Output the [X, Y] coordinate of the center of the cell containing the given text.  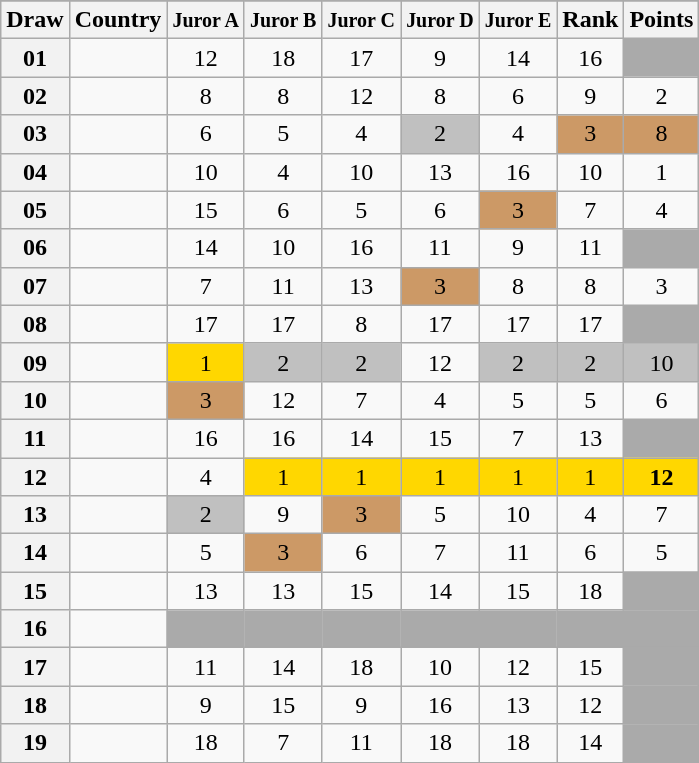
Juror C [362, 20]
05 [35, 210]
06 [35, 248]
Draw [35, 20]
Country [118, 20]
Juror A [206, 20]
09 [35, 362]
Juror D [440, 20]
Juror B [283, 20]
07 [35, 286]
08 [35, 324]
Juror E [518, 20]
19 [35, 743]
01 [35, 58]
02 [35, 96]
Points [662, 20]
03 [35, 134]
Rank [590, 20]
04 [35, 172]
